Detect which cell encompasses the target text, then output its [X, Y] center coordinate. 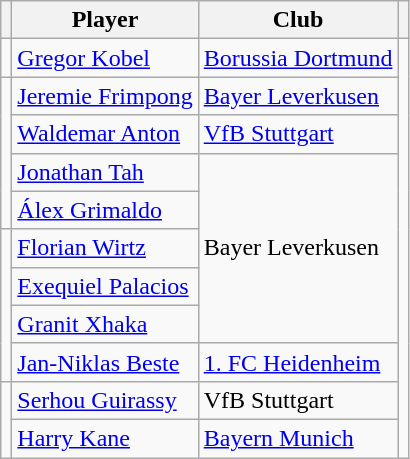
Granit Xhaka [105, 324]
Waldemar Anton [105, 134]
Exequiel Palacios [105, 286]
Álex Grimaldo [105, 210]
Jonathan Tah [105, 172]
Bayern Munich [298, 438]
1. FC Heidenheim [298, 362]
Serhou Guirassy [105, 400]
Jeremie Frimpong [105, 96]
Borussia Dortmund [298, 58]
Gregor Kobel [105, 58]
Jan-Niklas Beste [105, 362]
Harry Kane [105, 438]
Club [298, 20]
Florian Wirtz [105, 248]
Player [105, 20]
